Detect which cell encompasses the target text, then output its [X, Y] center coordinate. 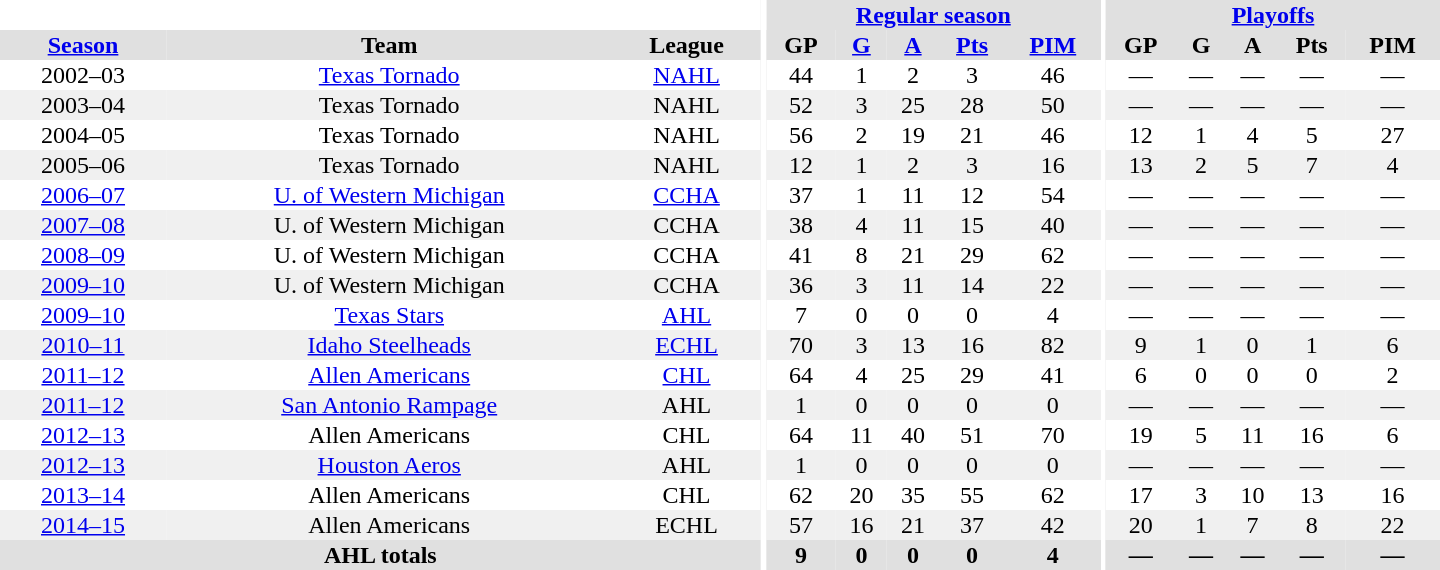
17 [1140, 495]
2008–09 [83, 255]
2003–04 [83, 105]
2006–07 [83, 195]
51 [972, 435]
2005–06 [83, 165]
Houston Aeros [389, 465]
10 [1253, 495]
27 [1392, 135]
56 [800, 135]
55 [972, 495]
2007–08 [83, 225]
50 [1052, 105]
Season [83, 45]
36 [800, 285]
San Antonio Rampage [389, 405]
2010–11 [83, 345]
15 [972, 225]
44 [800, 75]
League [686, 45]
54 [1052, 195]
AHL totals [380, 555]
2013–14 [83, 495]
42 [1052, 525]
2014–15 [83, 525]
Texas Stars [389, 315]
2004–05 [83, 135]
35 [913, 495]
Regular season [933, 15]
82 [1052, 345]
Team [389, 45]
52 [800, 105]
Idaho Steelheads [389, 345]
14 [972, 285]
57 [800, 525]
Playoffs [1273, 15]
38 [800, 225]
28 [972, 105]
2002–03 [83, 75]
